Find where the given text appears and provide that cell's center as (X, Y) coordinate. 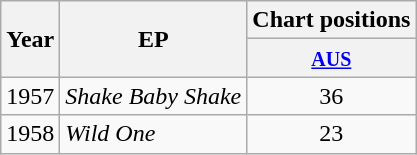
1958 (30, 134)
36 (332, 96)
23 (332, 134)
AUS (332, 58)
Year (30, 39)
Wild One (154, 134)
Chart positions (332, 20)
1957 (30, 96)
Shake Baby Shake (154, 96)
EP (154, 39)
